Scan for the cell matching the given text and deliver its [X, Y] coordinate at center. 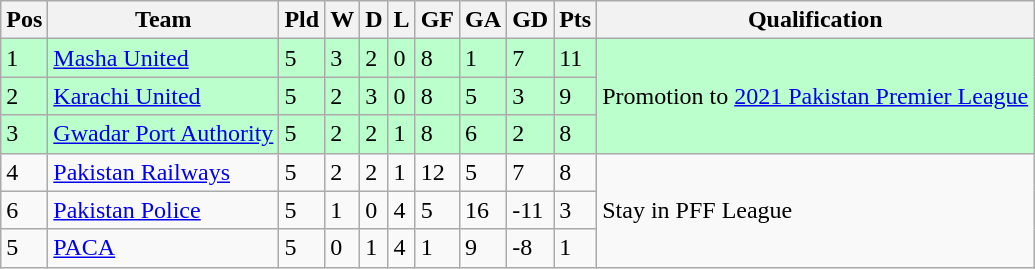
Team [164, 20]
L [402, 20]
-11 [530, 210]
16 [484, 210]
Pts [576, 20]
D [374, 20]
Masha United [164, 58]
Karachi United [164, 96]
12 [437, 172]
Pakistan Police [164, 210]
GA [484, 20]
Gwadar Port Authority [164, 134]
GF [437, 20]
PACA [164, 248]
W [342, 20]
Qualification [816, 20]
Stay in PFF League [816, 210]
Promotion to 2021 Pakistan Premier League [816, 96]
-8 [530, 248]
Pos [24, 20]
GD [530, 20]
Pld [302, 20]
Pakistan Railways [164, 172]
11 [576, 58]
